Determine the [x, y] coordinate at the center of the cell enclosing the given text.  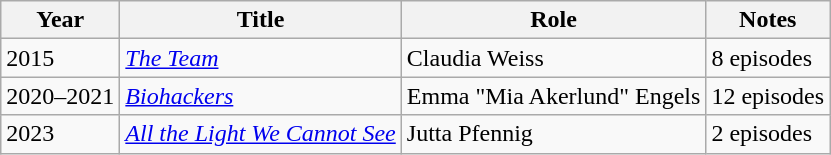
All the Light We Cannot See [260, 134]
2 episodes [768, 134]
Notes [768, 20]
Title [260, 20]
Jutta Pfennig [554, 134]
12 episodes [768, 96]
Role [554, 20]
2020–2021 [60, 96]
Claudia Weiss [554, 58]
8 episodes [768, 58]
The Team [260, 58]
2015 [60, 58]
Emma "Mia Akerlund" Engels [554, 96]
2023 [60, 134]
Year [60, 20]
Biohackers [260, 96]
